Return (x, y) of the center of cell containing provided text 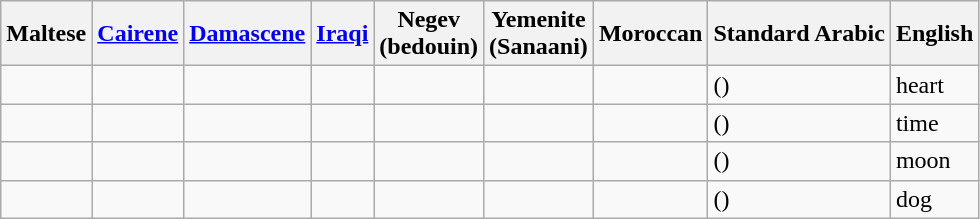
English (934, 34)
Moroccan (650, 34)
Standard Arabic (799, 34)
Yemenite(Sanaani) (539, 34)
moon (934, 161)
dog (934, 199)
time (934, 123)
Iraqi (342, 34)
Maltese (46, 34)
Cairene (138, 34)
Damascene (248, 34)
heart (934, 85)
Negev(bedouin) (429, 34)
